Determine the [x, y] coordinate at the center of the cell enclosing the given text.  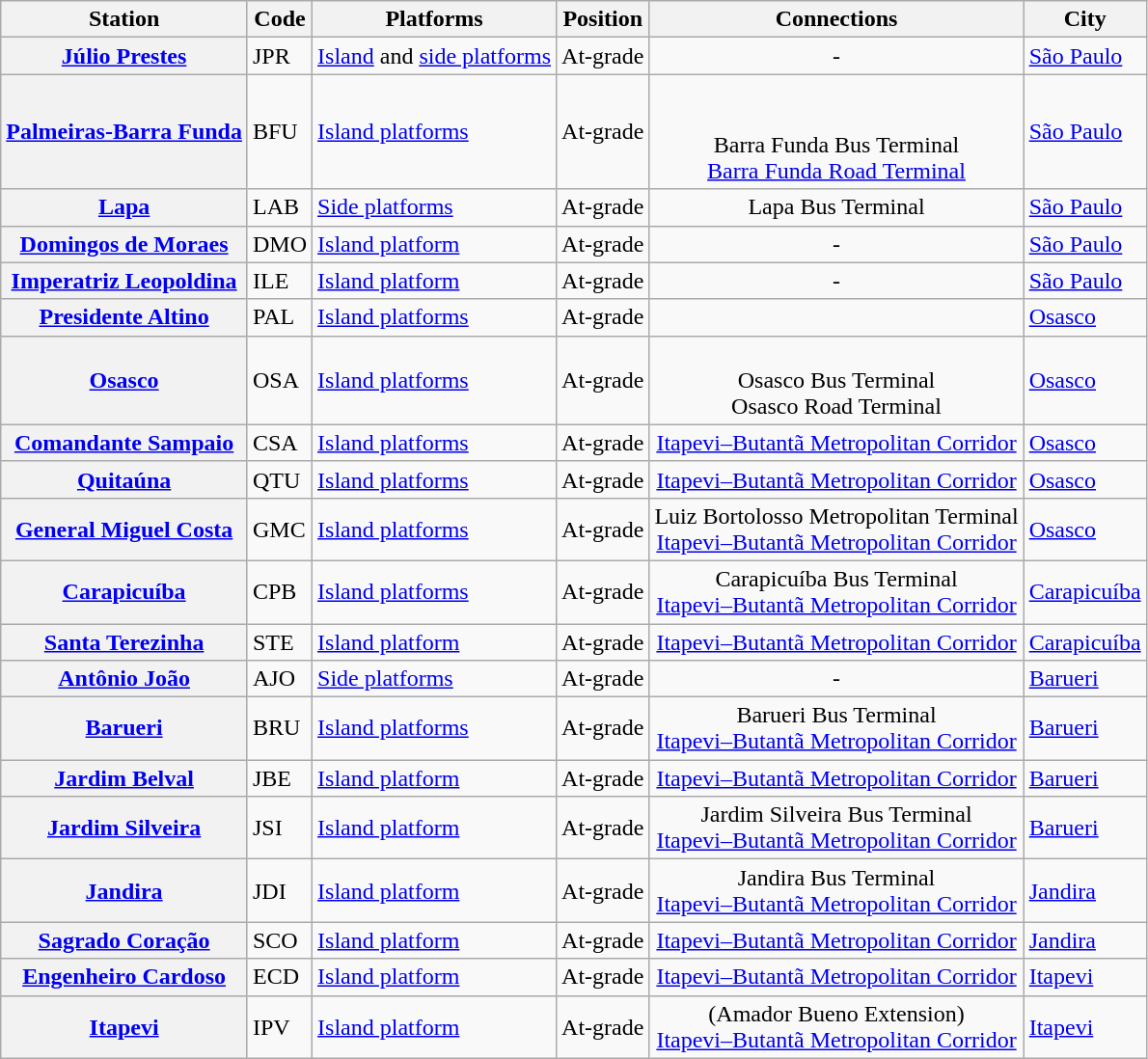
City [1084, 19]
Lapa [124, 207]
Station [124, 19]
Osasco Bus Terminal Osasco Road Terminal [836, 380]
(Amador Bueno Extension) Itapevi–Butantã Metropolitan Corridor [836, 1026]
Presidente Altino [124, 317]
Carapicuíba Bus Terminal Itapevi–Butantã Metropolitan Corridor [836, 592]
Island and side platforms [434, 56]
Jardim Silveira [124, 828]
JDI [280, 891]
CPB [280, 592]
ECD [280, 977]
Domingos de Moraes [124, 244]
Barra Funda Bus Terminal Barra Funda Road Terminal [836, 131]
BFU [280, 131]
Comandante Sampaio [124, 443]
AJO [280, 679]
BRU [280, 729]
Platforms [434, 19]
Luiz Bortolosso Metropolitan Terminal Itapevi–Butantã Metropolitan Corridor [836, 529]
JPR [280, 56]
JBE [280, 778]
Quitaúna [124, 479]
Position [603, 19]
Júlio Prestes [124, 56]
Jardim Belval [124, 778]
Engenheiro Cardoso [124, 977]
Antônio João [124, 679]
Imperatriz Leopoldina [124, 281]
GMC [280, 529]
Palmeiras-Barra Funda [124, 131]
PAL [280, 317]
JSI [280, 828]
STE [280, 641]
Jardim Silveira Bus Terminal Itapevi–Butantã Metropolitan Corridor [836, 828]
Code [280, 19]
Santa Terezinha [124, 641]
CSA [280, 443]
Connections [836, 19]
Jandira Bus Terminal Itapevi–Butantã Metropolitan Corridor [836, 891]
Lapa Bus Terminal [836, 207]
General Miguel Costa [124, 529]
QTU [280, 479]
LAB [280, 207]
OSA [280, 380]
DMO [280, 244]
IPV [280, 1026]
Barueri Bus Terminal Itapevi–Butantã Metropolitan Corridor [836, 729]
Sagrado Coração [124, 940]
SCO [280, 940]
ILE [280, 281]
